Output the (x, y) coordinate of the center of the cell containing the given text.  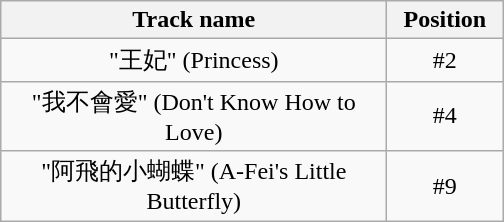
#2 (445, 60)
#9 (445, 186)
"阿飛的小蝴蝶" (A-Fei's Little Butterfly) (194, 186)
Position (445, 20)
"我不會愛" (Don't Know How to Love) (194, 116)
#4 (445, 116)
Track name (194, 20)
"王妃" (Princess) (194, 60)
